Find where the given text appears and provide that cell's center as [X, Y] coordinate. 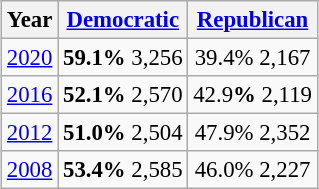
Year [30, 20]
46.0% 2,227 [252, 170]
53.4% 2,585 [123, 170]
51.0% 2,504 [123, 133]
39.4% 2,167 [252, 58]
47.9% 2,352 [252, 133]
42.9% 2,119 [252, 95]
59.1% 3,256 [123, 58]
2008 [30, 170]
2020 [30, 58]
52.1% 2,570 [123, 95]
2016 [30, 95]
Democratic [123, 20]
Republican [252, 20]
2012 [30, 133]
